Detect which cell encompasses the target text, then output its (x, y) center coordinate. 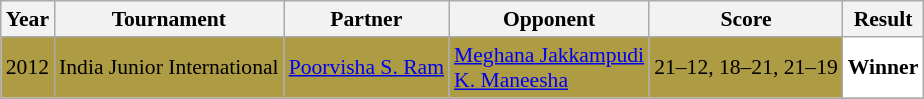
Tournament (169, 19)
Partner (366, 19)
Winner (884, 68)
Result (884, 19)
India Junior International (169, 68)
Score (746, 19)
2012 (28, 68)
Opponent (549, 19)
Year (28, 19)
Meghana Jakkampudi K. Maneesha (549, 68)
21–12, 18–21, 21–19 (746, 68)
Poorvisha S. Ram (366, 68)
